Return the [x, y] coordinate for the center point of the cell that contains the specified text.  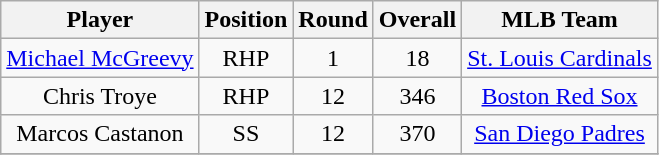
MLB Team [560, 20]
San Diego Padres [560, 134]
Overall [417, 20]
St. Louis Cardinals [560, 58]
346 [417, 96]
1 [333, 58]
18 [417, 58]
Marcos Castanon [100, 134]
Chris Troye [100, 96]
Boston Red Sox [560, 96]
Michael McGreevy [100, 58]
SS [246, 134]
Round [333, 20]
Player [100, 20]
Position [246, 20]
370 [417, 134]
